Find where the given text appears and provide that cell's center as (X, Y) coordinate. 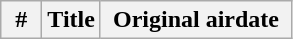
# (22, 20)
Title (72, 20)
Original airdate (196, 20)
